Detect which cell encompasses the target text, then output its (X, Y) center coordinate. 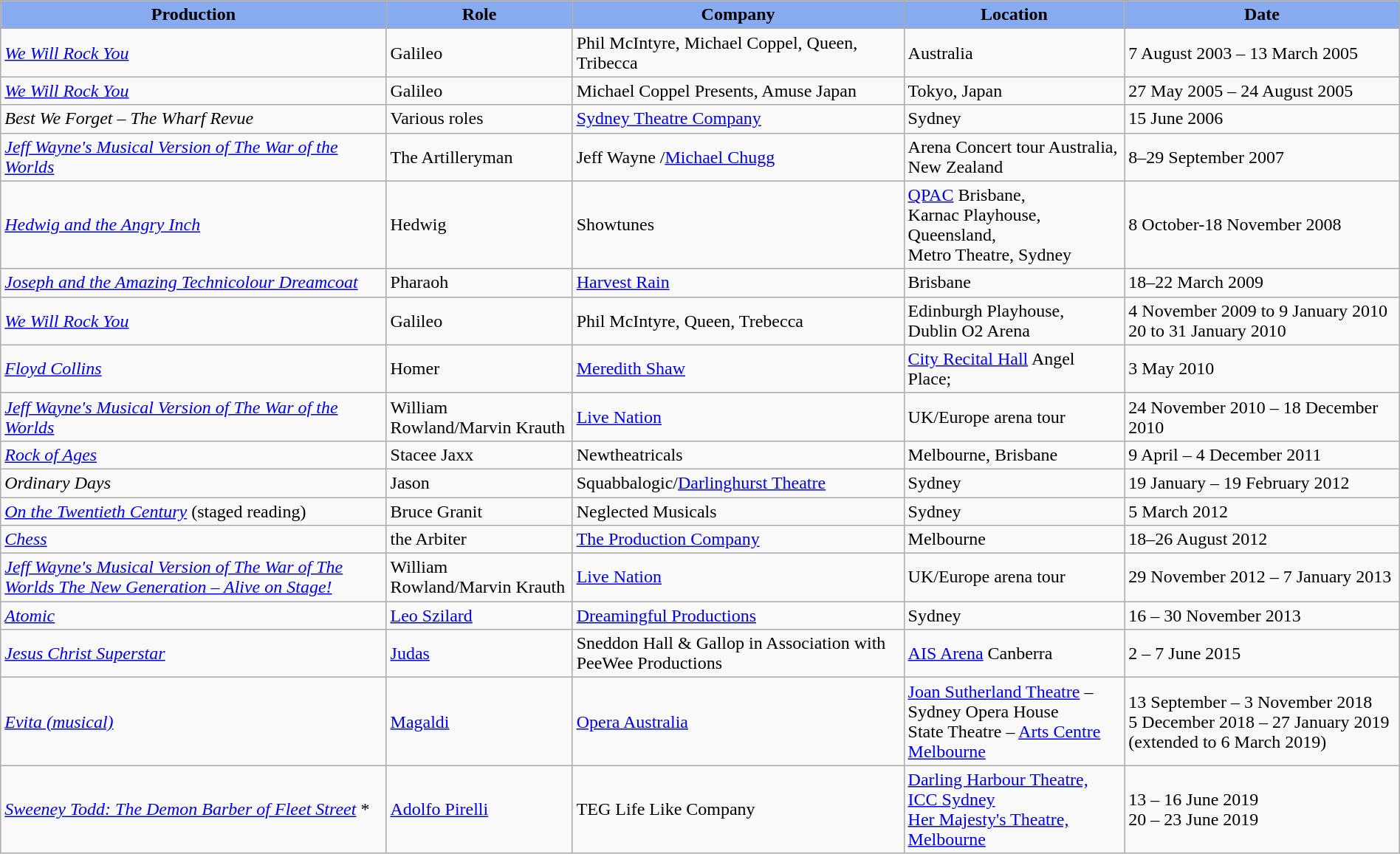
TEG Life Like Company (738, 809)
Meredith Shaw (738, 369)
Adolfo Pirelli (479, 809)
Edinburgh Playhouse, Dublin O2 Arena (1015, 320)
15 June 2006 (1262, 119)
Tokyo, Japan (1015, 91)
Best We Forget – The Wharf Revue (193, 119)
19 January – 19 February 2012 (1262, 483)
Jeff Wayne /Michael Chugg (738, 156)
Australia (1015, 53)
City Recital Hall Angel Place; (1015, 369)
Harvest Rain (738, 283)
Date (1262, 15)
Jesus Christ Superstar (193, 654)
Phil McIntyre, Queen, Trebecca (738, 320)
13 September – 3 November 2018 5 December 2018 – 27 January 2019 (extended to 6 March 2019) (1262, 722)
4 November 2009 to 9 January 2010 20 to 31 January 2010 (1262, 320)
Squabbalogic/Darlinghurst Theatre (738, 483)
7 August 2003 – 13 March 2005 (1262, 53)
Melbourne (1015, 540)
Joseph and the Amazing Technicolour Dreamcoat (193, 283)
AIS Arena Canberra (1015, 654)
On the Twentieth Century (staged reading) (193, 512)
27 May 2005 – 24 August 2005 (1262, 91)
29 November 2012 – 7 January 2013 (1262, 577)
Homer (479, 369)
5 March 2012 (1262, 512)
Jason (479, 483)
Melbourne, Brisbane (1015, 455)
Evita (musical) (193, 722)
Production (193, 15)
Hedwig and the Angry Inch (193, 224)
Location (1015, 15)
Showtunes (738, 224)
18–26 August 2012 (1262, 540)
2 – 7 June 2015 (1262, 654)
Leo Szilard (479, 616)
Pharaoh (479, 283)
Joan Sutherland Theatre – Sydney Opera House State Theatre – Arts Centre Melbourne (1015, 722)
QPAC Brisbane, Karnac Playhouse, Queensland, Metro Theatre, Sydney (1015, 224)
Company (738, 15)
Phil McIntyre, Michael Coppel, Queen, Tribecca (738, 53)
Hedwig (479, 224)
13 – 16 June 201920 – 23 June 2019 (1262, 809)
Role (479, 15)
Arena Concert tour Australia, New Zealand (1015, 156)
8–29 September 2007 (1262, 156)
Atomic (193, 616)
3 May 2010 (1262, 369)
The Artilleryman (479, 156)
Rock of Ages (193, 455)
Michael Coppel Presents, Amuse Japan (738, 91)
Brisbane (1015, 283)
the Arbiter (479, 540)
8 October-18 November 2008 (1262, 224)
Dreamingful Productions (738, 616)
Neglected Musicals (738, 512)
The Production Company (738, 540)
Sweeney Todd: The Demon Barber of Fleet Street * (193, 809)
Stacee Jaxx (479, 455)
9 April – 4 December 2011 (1262, 455)
Chess (193, 540)
Ordinary Days (193, 483)
Sydney Theatre Company (738, 119)
Jeff Wayne's Musical Version of The War of The Worlds The New Generation – Alive on Stage! (193, 577)
Various roles (479, 119)
Newtheatricals (738, 455)
16 – 30 November 2013 (1262, 616)
24 November 2010 – 18 December 2010 (1262, 416)
Bruce Granit (479, 512)
Floyd Collins (193, 369)
Judas (479, 654)
Magaldi (479, 722)
18–22 March 2009 (1262, 283)
Sneddon Hall & Gallop in Association with PeeWee Productions (738, 654)
Opera Australia (738, 722)
Darling Harbour Theatre, ICC SydneyHer Majesty's Theatre, Melbourne (1015, 809)
